Return the (X, Y) coordinate for the center point of the cell that contains the specified text.  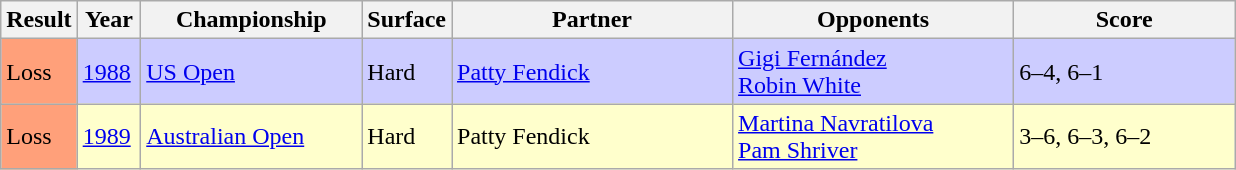
Surface (407, 20)
Partner (592, 20)
US Open (252, 72)
Result (39, 20)
Year (109, 20)
Australian Open (252, 136)
Martina Navratilova Pam Shriver (874, 136)
1988 (109, 72)
Gigi Fernández Robin White (874, 72)
3–6, 6–3, 6–2 (1124, 136)
Championship (252, 20)
6–4, 6–1 (1124, 72)
Opponents (874, 20)
1989 (109, 136)
Score (1124, 20)
